Scan for the cell matching the given text and deliver its [X, Y] coordinate at center. 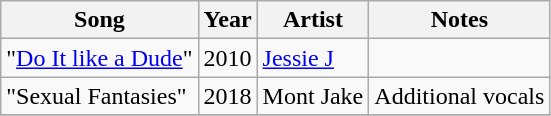
Notes [460, 20]
Song [100, 20]
"Do It like a Dude" [100, 58]
Artist [313, 20]
2010 [228, 58]
Mont Jake [313, 96]
"Sexual Fantasies" [100, 96]
Year [228, 20]
Jessie J [313, 58]
2018 [228, 96]
Additional vocals [460, 96]
